Capture the cell that displays the provided text and extract its [X, Y] central coordinate. 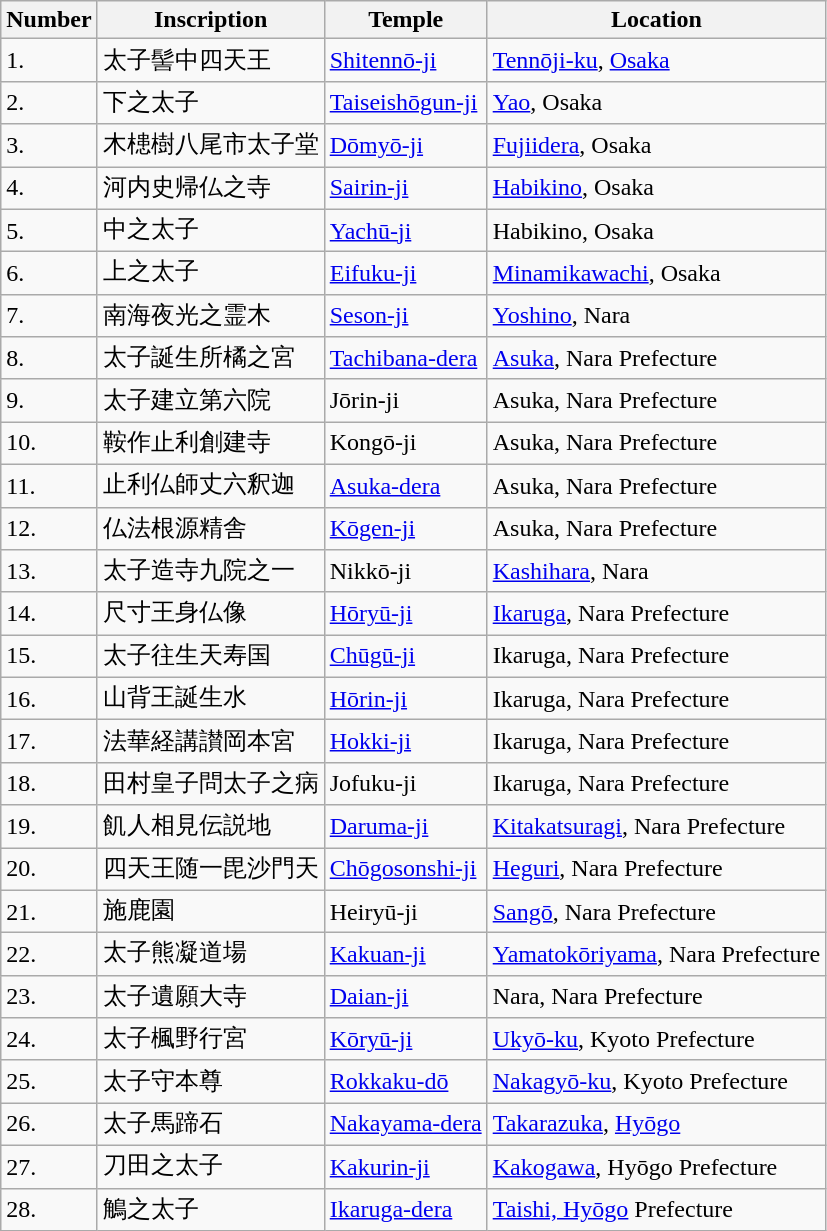
Heguri, Nara Prefecture [656, 870]
Sangō, Nara Prefecture [656, 912]
12. [49, 528]
太子建立第六院 [210, 400]
22. [49, 954]
Taishi, Hyōgo Prefecture [656, 1210]
太子遺願大寺 [210, 996]
27. [49, 1166]
鵤之太子 [210, 1210]
Hōrin-ji [406, 698]
施鹿園 [210, 912]
Shitennō-ji [406, 60]
Kitakatsuragi, Nara Prefecture [656, 826]
Asuka-dera [406, 486]
Chūgū-ji [406, 656]
法華経講讃岡本宮 [210, 742]
太子誕生所橘之宮 [210, 358]
18. [49, 784]
太子往生天寿国 [210, 656]
8. [49, 358]
Tennōji-ku, Osaka [656, 60]
23. [49, 996]
Dōmyō-ji [406, 146]
6. [49, 274]
中之太子 [210, 230]
Minamikawachi, Osaka [656, 274]
Kongō-ji [406, 444]
Hokki-ji [406, 742]
Yamatokōriyama, Nara Prefecture [656, 954]
11. [49, 486]
太子馬蹄石 [210, 1124]
10. [49, 444]
24. [49, 1040]
山背王誕生水 [210, 698]
太子造寺九院之一 [210, 572]
田村皇子問太子之病 [210, 784]
木槵樹八尾市太子堂 [210, 146]
Location [656, 20]
7. [49, 316]
1. [49, 60]
刀田之太子 [210, 1166]
Fujiidera, Osaka [656, 146]
19. [49, 826]
Kōgen-ji [406, 528]
Temple [406, 20]
2. [49, 102]
河内史帰仏之寺 [210, 188]
太子髻中四天王 [210, 60]
Daruma-ji [406, 826]
14. [49, 614]
Rokkaku-dō [406, 1082]
Eifuku-ji [406, 274]
飢人相見伝説地 [210, 826]
Inscription [210, 20]
17. [49, 742]
13. [49, 572]
Kakogawa, Hyōgo Prefecture [656, 1166]
Heiryū-ji [406, 912]
16. [49, 698]
太子守本尊 [210, 1082]
Kōryū-ji [406, 1040]
Kashihara, Nara [656, 572]
Yachū-ji [406, 230]
Ukyō-ku, Kyoto Prefecture [656, 1040]
3. [49, 146]
仏法根源精舎 [210, 528]
20. [49, 870]
Nara, Nara Prefecture [656, 996]
Daian-ji [406, 996]
太子楓野行宮 [210, 1040]
Nakagyō-ku, Kyoto Prefecture [656, 1082]
Yoshino, Nara [656, 316]
Chōgosonshi-ji [406, 870]
Sairin-ji [406, 188]
Ikaruga-dera [406, 1210]
15. [49, 656]
Yao, Osaka [656, 102]
南海夜光之霊木 [210, 316]
Tachibana-dera [406, 358]
四天王随一毘沙門天 [210, 870]
4. [49, 188]
Seson-ji [406, 316]
Nikkō-ji [406, 572]
上之太子 [210, 274]
26. [49, 1124]
Nakayama-dera [406, 1124]
28. [49, 1210]
Kakuan-ji [406, 954]
5. [49, 230]
尺寸王身仏像 [210, 614]
25. [49, 1082]
Number [49, 20]
Takarazuka, Hyōgo [656, 1124]
Kakurin-ji [406, 1166]
Jofuku-ji [406, 784]
止利仏師丈六釈迦 [210, 486]
Jōrin-ji [406, 400]
9. [49, 400]
Hōryū-ji [406, 614]
下之太子 [210, 102]
21. [49, 912]
太子熊凝道場 [210, 954]
Taiseishōgun-ji [406, 102]
鞍作止利創建寺 [210, 444]
